Return the (X, Y) coordinate for the center point of the cell that contains the specified text.  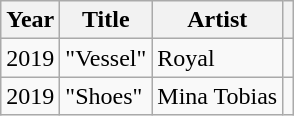
Royal (218, 58)
Year (30, 20)
Mina Tobias (218, 96)
"Vessel" (106, 58)
Artist (218, 20)
"Shoes" (106, 96)
Title (106, 20)
